Provide the [X, Y] coordinate of the cell's center where the given text is located.  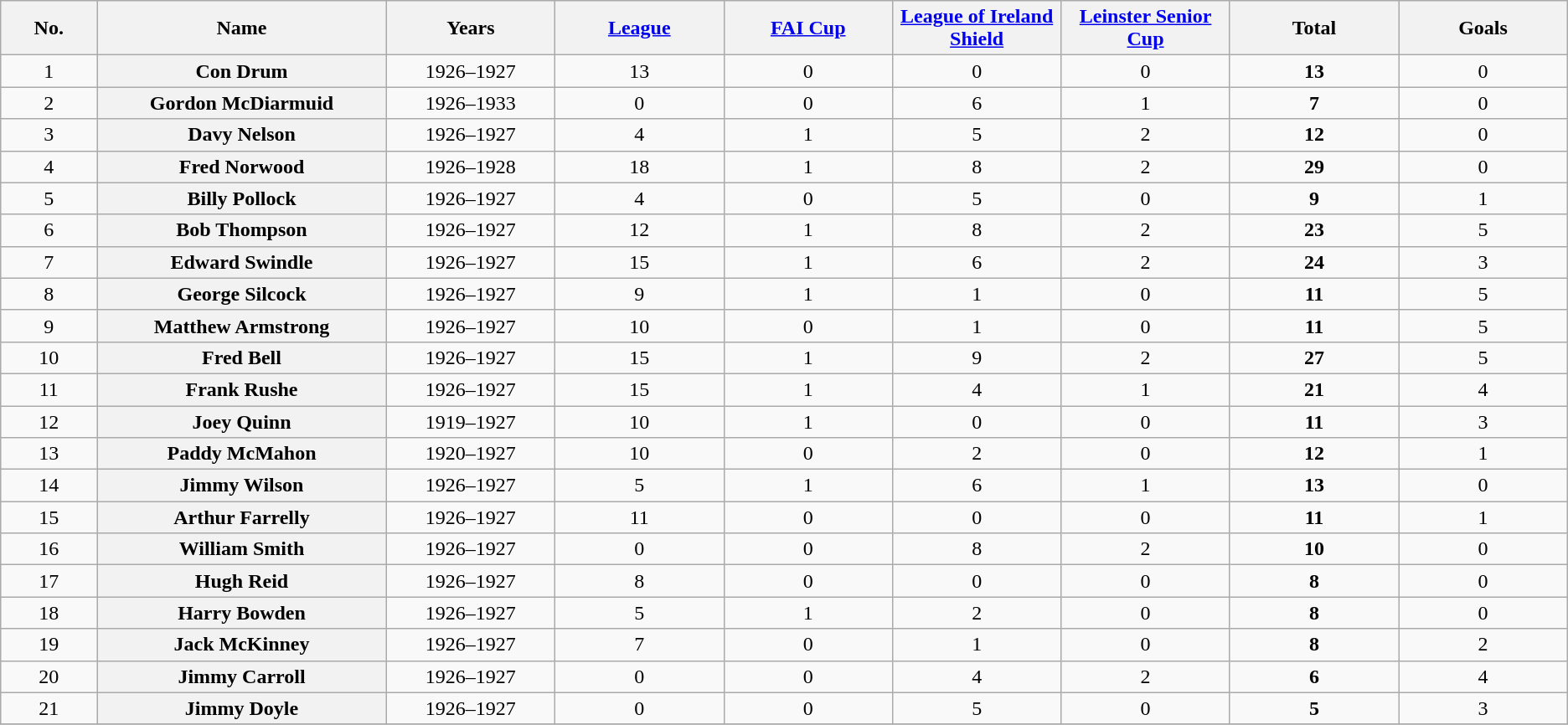
Billy Pollock [241, 198]
Matthew Armstrong [241, 326]
George Silcock [241, 294]
16 [49, 549]
1926–1933 [471, 103]
Bob Thompson [241, 230]
Con Drum [241, 71]
Jimmy Wilson [241, 486]
William Smith [241, 549]
23 [1313, 230]
Jack McKinney [241, 645]
29 [1313, 167]
Joey Quinn [241, 421]
14 [49, 486]
1919–1927 [471, 421]
17 [49, 581]
20 [49, 676]
Fred Bell [241, 357]
Harry Bowden [241, 613]
Fred Norwood [241, 167]
24 [1313, 262]
League of Ireland Shield [977, 28]
League [640, 28]
Paddy McMahon [241, 454]
Name [241, 28]
Davy Nelson [241, 135]
No. [49, 28]
19 [49, 645]
FAI Cup [807, 28]
1920–1927 [471, 454]
27 [1313, 357]
Jimmy Doyle [241, 708]
Leinster Senior Cup [1146, 28]
Gordon McDiarmuid [241, 103]
Goals [1483, 28]
Hugh Reid [241, 581]
Frank Rushe [241, 389]
Years [471, 28]
Edward Swindle [241, 262]
Arthur Farrelly [241, 517]
Total [1313, 28]
1926–1928 [471, 167]
Jimmy Carroll [241, 676]
